Detect which cell encompasses the target text, then output its (x, y) center coordinate. 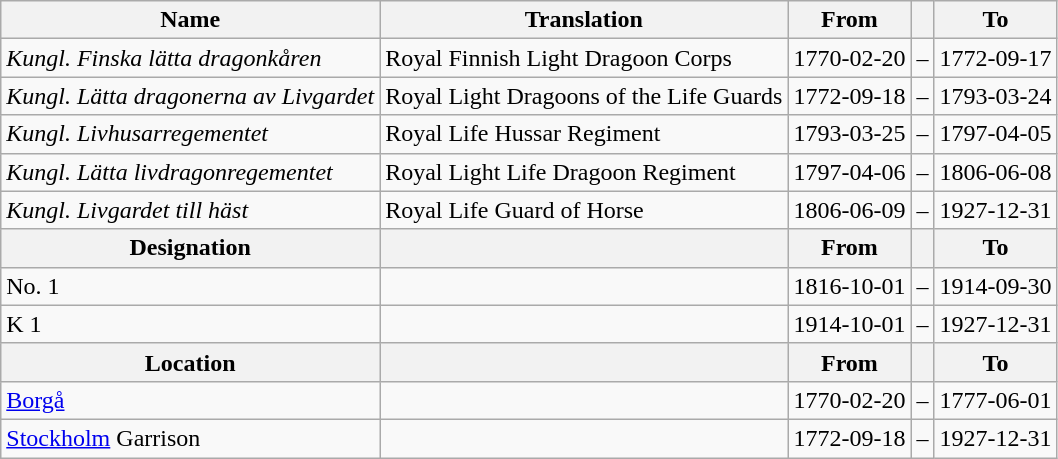
K 1 (190, 324)
Royal Light Dragoons of the Life Guards (584, 96)
Stockholm Garrison (190, 438)
Royal Life Guard of Horse (584, 210)
1914-09-30 (996, 286)
1797-04-06 (850, 172)
No. 1 (190, 286)
Translation (584, 20)
Royal Finnish Light Dragoon Corps (584, 58)
1777-06-01 (996, 400)
Borgå (190, 400)
Kungl. Livgardet till häst (190, 210)
Designation (190, 248)
Kungl. Livhusarregementet (190, 134)
1806-06-08 (996, 172)
Kungl. Lätta dragonerna av Livgardet (190, 96)
Name (190, 20)
1793-03-24 (996, 96)
1793-03-25 (850, 134)
Kungl. Finska lätta dragonkåren (190, 58)
Kungl. Lätta livdragonregementet (190, 172)
Royal Light Life Dragoon Regiment (584, 172)
1806-06-09 (850, 210)
1797-04-05 (996, 134)
1772-09-17 (996, 58)
1816-10-01 (850, 286)
1914-10-01 (850, 324)
Royal Life Hussar Regiment (584, 134)
Location (190, 362)
